Identify which cell holds the provided text, then report its (x, y) central coordinate. 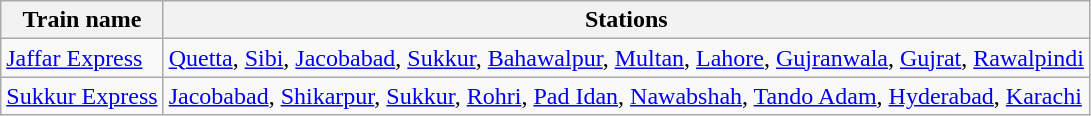
Quetta, Sibi, Jacobabad, Sukkur, Bahawalpur, Multan, Lahore, Gujranwala, Gujrat, Rawalpindi (626, 58)
Jacobabad, Shikarpur, Sukkur, Rohri, Pad Idan, Nawabshah, Tando Adam, Hyderabad, Karachi (626, 96)
Stations (626, 20)
Jaffar Express (82, 58)
Train name (82, 20)
Sukkur Express (82, 96)
